Provide the [X, Y] coordinate of the cell's center where the given text is located.  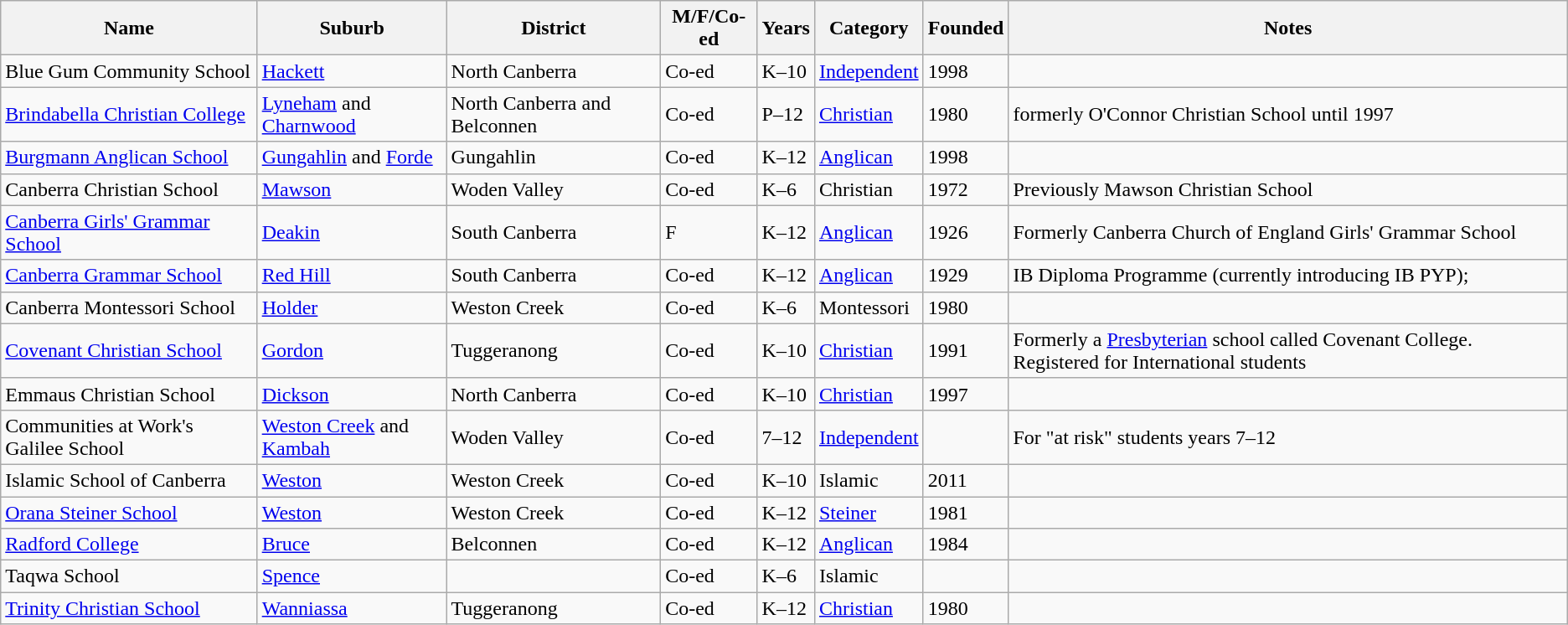
1981 [966, 512]
F [709, 233]
Steiner [869, 512]
2011 [966, 480]
Canberra Grammar School [129, 276]
District [554, 28]
7–12 [786, 437]
Red Hill [352, 276]
Dickson [352, 394]
Radford College [129, 545]
Islamic School of Canberra [129, 480]
formerly O'Connor Christian School until 1997 [1288, 114]
P–12 [786, 114]
1972 [966, 189]
Mawson [352, 189]
Name [129, 28]
Communities at Work's Galilee School [129, 437]
Taqwa School [129, 576]
1991 [966, 350]
Previously Mawson Christian School [1288, 189]
Weston Creek and Kambah [352, 437]
Suburb [352, 28]
North Canberra and Belconnen [554, 114]
Hackett [352, 71]
Years [786, 28]
1929 [966, 276]
Canberra Girls' Grammar School [129, 233]
Holder [352, 307]
Category [869, 28]
Canberra Christian School [129, 189]
Notes [1288, 28]
Belconnen [554, 545]
Gungahlin and Forde [352, 158]
Bruce [352, 545]
IB Diploma Programme (currently introducing IB PYP); [1288, 276]
Deakin [352, 233]
Emmaus Christian School [129, 394]
Trinity Christian School [129, 608]
Formerly Canberra Church of England Girls' Grammar School [1288, 233]
1984 [966, 545]
Montessori [869, 307]
Wanniassa [352, 608]
Founded [966, 28]
Gordon [352, 350]
Blue Gum Community School [129, 71]
Gungahlin [554, 158]
Orana Steiner School [129, 512]
Spence [352, 576]
Burgmann Anglican School [129, 158]
1997 [966, 394]
1926 [966, 233]
For "at risk" students years 7–12 [1288, 437]
Covenant Christian School [129, 350]
Canberra Montessori School [129, 307]
M/F/Co-ed [709, 28]
Brindabella Christian College [129, 114]
Lyneham and Charnwood [352, 114]
Formerly a Presbyterian school called Covenant College. Registered for International students [1288, 350]
